From the cell containing the given text, extract its center point as [X, Y] coordinate. 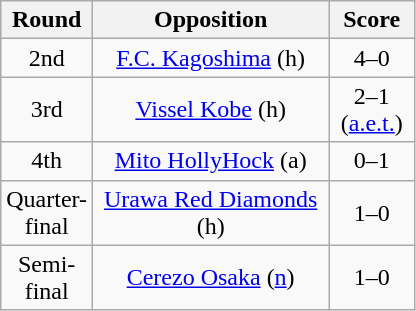
2nd [47, 58]
Quarter-final [47, 212]
Round [47, 20]
Opposition [211, 20]
Cerezo Osaka (n) [211, 278]
Urawa Red Diamonds (h) [211, 212]
Vissel Kobe (h) [211, 110]
4th [47, 161]
F.C. Kagoshima (h) [211, 58]
Score [372, 20]
2–1 (a.e.t.) [372, 110]
Semi-final [47, 278]
0–1 [372, 161]
3rd [47, 110]
Mito HollyHock (a) [211, 161]
4–0 [372, 58]
